Detect which cell encompasses the target text, then output its [X, Y] center coordinate. 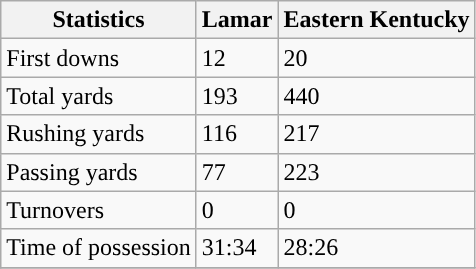
Statistics [99, 20]
223 [376, 172]
193 [237, 96]
First downs [99, 58]
31:34 [237, 248]
Rushing yards [99, 134]
Eastern Kentucky [376, 20]
Passing yards [99, 172]
Turnovers [99, 210]
12 [237, 58]
Time of possession [99, 248]
20 [376, 58]
217 [376, 134]
28:26 [376, 248]
Lamar [237, 20]
Total yards [99, 96]
116 [237, 134]
440 [376, 96]
77 [237, 172]
